Extract the [x, y] coordinate from the center of the cell holding the provided text.  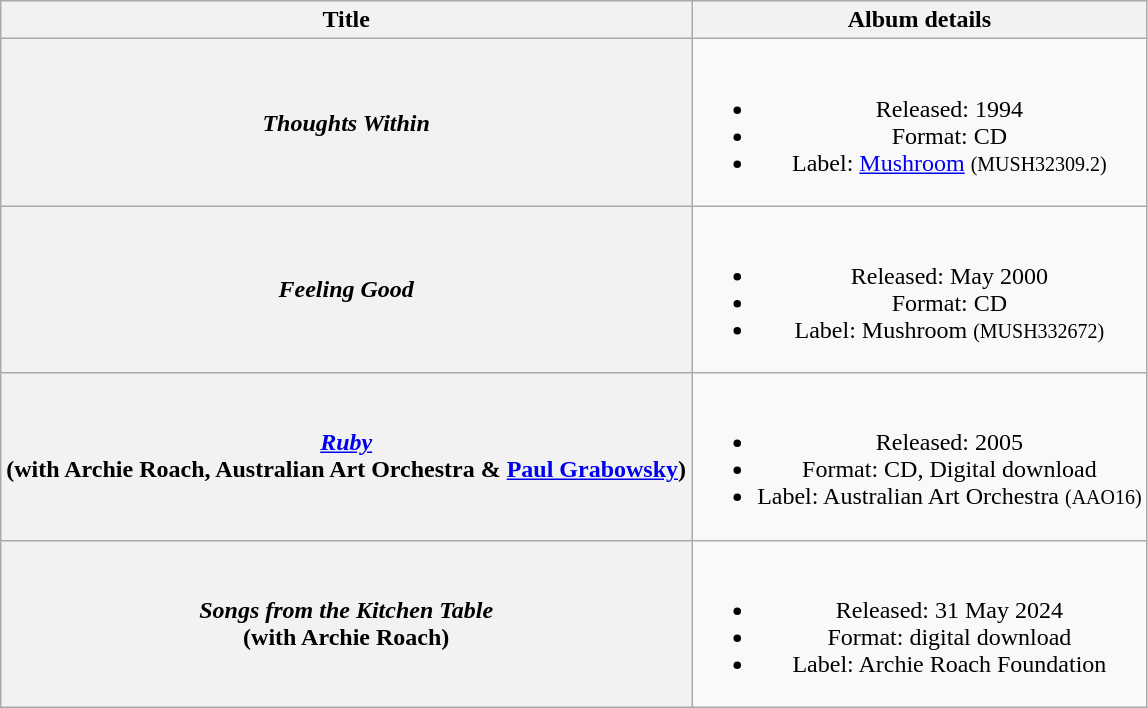
Songs from the Kitchen Table (with Archie Roach) [346, 624]
Released: May 2000Format: CDLabel: Mushroom (MUSH332672) [920, 290]
Title [346, 20]
Released: 31 May 2024Format: digital downloadLabel: Archie Roach Foundation [920, 624]
Released: 1994Format: CDLabel: Mushroom (MUSH32309.2) [920, 122]
Ruby (with Archie Roach, Australian Art Orchestra & Paul Grabowsky) [346, 456]
Feeling Good [346, 290]
Released: 2005Format: CD, Digital downloadLabel: Australian Art Orchestra (AAO16) [920, 456]
Album details [920, 20]
Thoughts Within [346, 122]
